Return the (x, y) coordinate for the center point of the cell that contains the specified text.  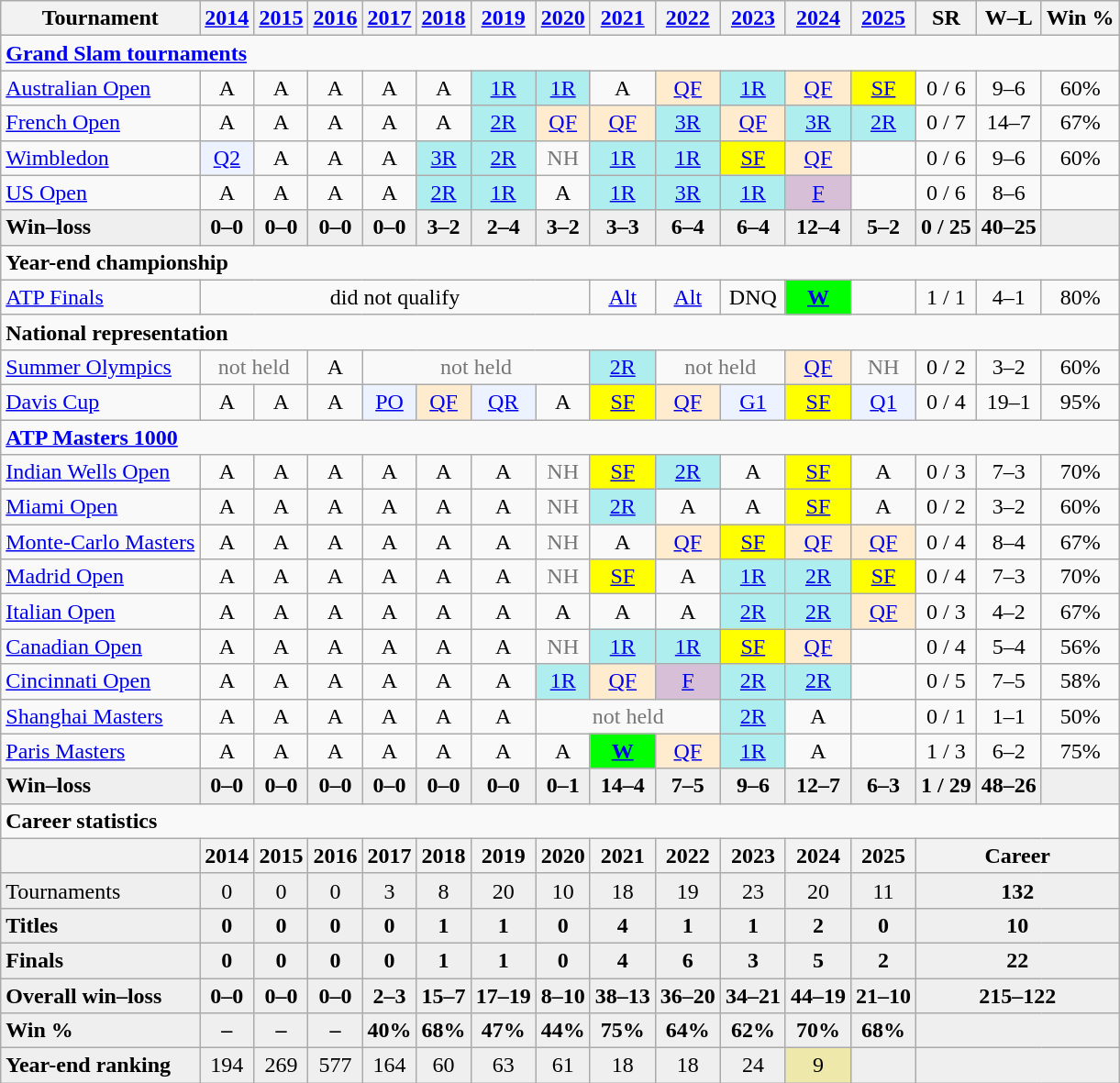
PO (389, 402)
Cincinnati Open (101, 681)
62% (752, 1031)
47% (503, 1031)
Tournament (101, 18)
Tournaments (101, 890)
95% (1081, 402)
0–1 (563, 786)
61 (563, 1066)
3–3 (622, 227)
12–4 (818, 227)
1–1 (1009, 716)
Titles (101, 925)
Q2 (227, 158)
23 (752, 890)
0 / 25 (947, 227)
Paris Masters (101, 751)
194 (227, 1066)
Wimbledon (101, 158)
44–19 (818, 995)
5–4 (1009, 646)
1 / 1 (947, 297)
577 (336, 1066)
6–2 (1009, 751)
Finals (101, 960)
Q1 (882, 402)
Shanghai Masters (101, 716)
Miami Open (101, 507)
48–26 (1009, 786)
QR (503, 402)
19–1 (1009, 402)
Italian Open (101, 612)
24 (752, 1066)
1 / 3 (947, 751)
Summer Olympics (101, 367)
44% (563, 1031)
National representation (560, 332)
132 (1018, 890)
34–21 (752, 995)
DNQ (752, 297)
Overall win–loss (101, 995)
215–122 (1018, 995)
11 (882, 890)
6 (688, 960)
12–7 (818, 786)
14–7 (1009, 123)
G1 (752, 402)
36–20 (688, 995)
Year-end championship (560, 262)
8–10 (563, 995)
8–6 (1009, 193)
9 (818, 1066)
5 (818, 960)
0 / 5 (947, 681)
French Open (101, 123)
0 / 1 (947, 716)
Indian Wells Open (101, 472)
2–3 (389, 995)
58% (1081, 681)
Career (1018, 856)
14–4 (622, 786)
21–10 (882, 995)
US Open (101, 193)
269 (281, 1066)
38–13 (622, 995)
SR (947, 18)
40% (389, 1031)
W–L (1009, 18)
50% (1081, 716)
Monte-Carlo Masters (101, 542)
64% (688, 1031)
8–4 (1009, 542)
56% (1081, 646)
Madrid Open (101, 577)
1 / 29 (947, 786)
60 (444, 1066)
ATP Masters 1000 (560, 437)
Career statistics (560, 821)
Year-end ranking (101, 1066)
Grand Slam tournaments (560, 53)
40–25 (1009, 227)
17–19 (503, 995)
did not qualify (394, 297)
15–7 (444, 995)
80% (1081, 297)
Canadian Open (101, 646)
4–2 (1009, 612)
2–4 (503, 227)
164 (389, 1066)
5–2 (882, 227)
ATP Finals (101, 297)
6–3 (882, 786)
Australian Open (101, 88)
19 (688, 890)
4–1 (1009, 297)
Davis Cup (101, 402)
8 (444, 890)
22 (1018, 960)
0 / 7 (947, 123)
63 (503, 1066)
